Provide the [X, Y] coordinate of the cell's center where the given text is located.  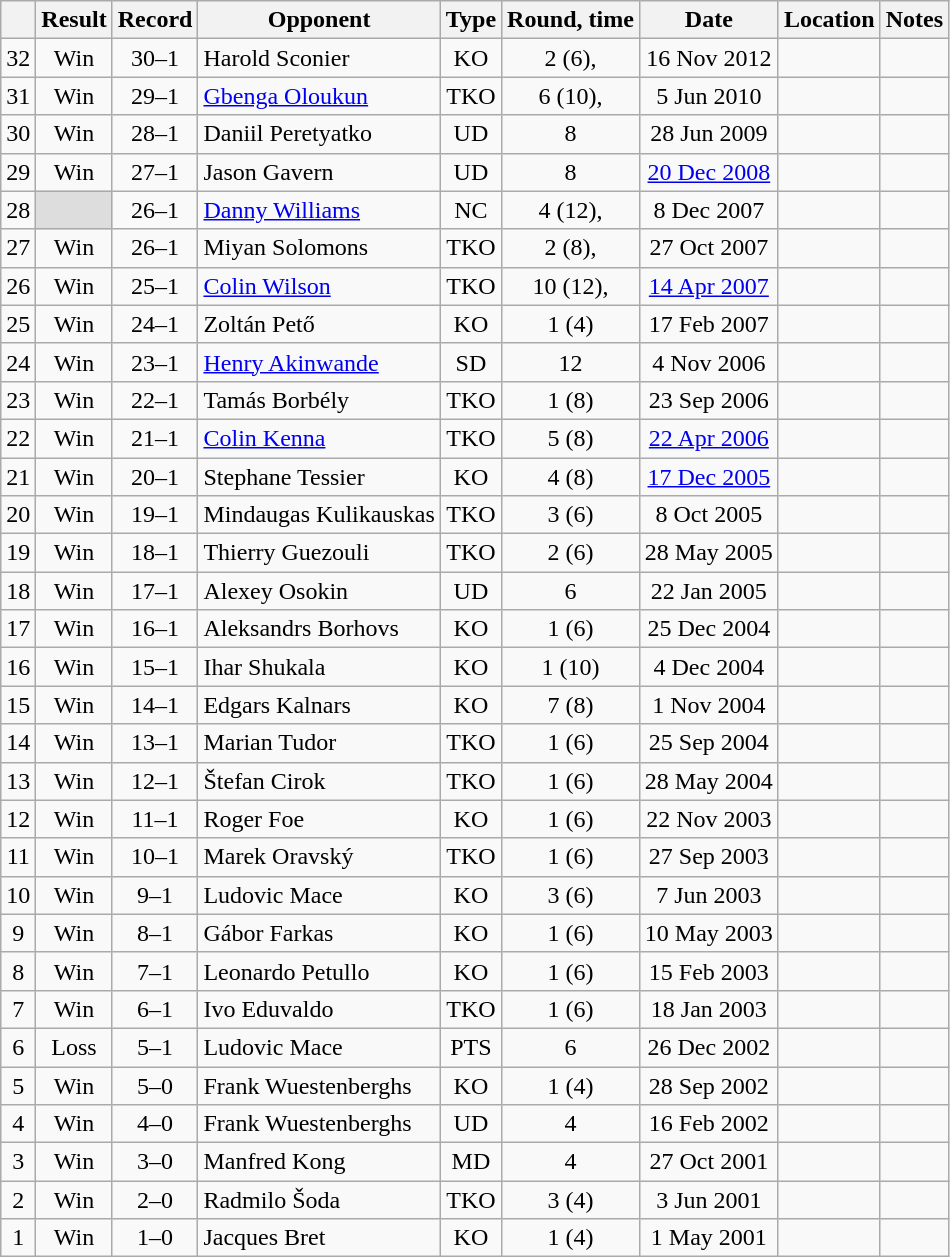
14 [18, 743]
24 [18, 362]
26 Dec 2002 [708, 1047]
Type [470, 20]
11–1 [155, 819]
20–1 [155, 477]
Marek Oravský [319, 857]
Manfred Kong [319, 1162]
14 Apr 2007 [708, 286]
19–1 [155, 515]
30–1 [155, 58]
9–1 [155, 895]
3 (4) [571, 1200]
Notes [914, 20]
Edgars Kalnars [319, 705]
Tamás Borbély [319, 400]
2 (8), [571, 248]
Harold Sconier [319, 58]
Jason Gavern [319, 172]
15–1 [155, 667]
9 [18, 933]
20 Dec 2008 [708, 172]
8 Oct 2005 [708, 515]
14–1 [155, 705]
22 Apr 2006 [708, 438]
Loss [74, 1047]
Result [74, 20]
16 Nov 2012 [708, 58]
Opponent [319, 20]
7 Jun 2003 [708, 895]
PTS [470, 1047]
21 [18, 477]
Stephane Tessier [319, 477]
27 Sep 2003 [708, 857]
Gábor Farkas [319, 933]
23 [18, 400]
13 [18, 781]
27 [18, 248]
27–1 [155, 172]
1 (8) [571, 400]
15 Feb 2003 [708, 971]
17 [18, 629]
4 (8) [571, 477]
Alexey Osokin [319, 591]
4 Dec 2004 [708, 667]
2 (6) [571, 553]
MD [470, 1162]
18–1 [155, 553]
3 [18, 1162]
Round, time [571, 20]
1 Nov 2004 [708, 705]
Daniil Peretyatko [319, 134]
Ihar Shukala [319, 667]
Mindaugas Kulikauskas [319, 515]
13–1 [155, 743]
1–0 [155, 1238]
5 Jun 2010 [708, 96]
23–1 [155, 362]
Date [708, 20]
Colin Wilson [319, 286]
16 [18, 667]
5–0 [155, 1085]
8–1 [155, 933]
Danny Williams [319, 210]
17–1 [155, 591]
10 (12), [571, 286]
10 [18, 895]
16–1 [155, 629]
Roger Foe [319, 819]
4 Nov 2006 [708, 362]
22 [18, 438]
17 Dec 2005 [708, 477]
29 [18, 172]
SD [470, 362]
5–1 [155, 1047]
29–1 [155, 96]
5 [18, 1085]
8 Dec 2007 [708, 210]
18 [18, 591]
28 May 2005 [708, 553]
25 [18, 324]
Miyan Solomons [319, 248]
20 [18, 515]
7 (8) [571, 705]
5 (8) [571, 438]
Henry Akinwande [319, 362]
Jacques Bret [319, 1238]
2–0 [155, 1200]
25 Dec 2004 [708, 629]
25 Sep 2004 [708, 743]
23 Sep 2006 [708, 400]
7–1 [155, 971]
12–1 [155, 781]
27 Oct 2001 [708, 1162]
1 [18, 1238]
1 (10) [571, 667]
26 [18, 286]
18 Jan 2003 [708, 1009]
28–1 [155, 134]
28 Jun 2009 [708, 134]
21–1 [155, 438]
1 May 2001 [708, 1238]
Leonardo Petullo [319, 971]
11 [18, 857]
Colin Kenna [319, 438]
NC [470, 210]
Zoltán Pető [319, 324]
31 [18, 96]
25–1 [155, 286]
22 Nov 2003 [708, 819]
3–0 [155, 1162]
28 May 2004 [708, 781]
30 [18, 134]
7 [18, 1009]
28 Sep 2002 [708, 1085]
Ivo Eduvaldo [319, 1009]
24–1 [155, 324]
3 Jun 2001 [708, 1200]
15 [18, 705]
22–1 [155, 400]
27 Oct 2007 [708, 248]
Location [829, 20]
Aleksandrs Borhovs [319, 629]
4–0 [155, 1124]
17 Feb 2007 [708, 324]
Štefan Cirok [319, 781]
2 (6), [571, 58]
32 [18, 58]
2 [18, 1200]
6 (10), [571, 96]
22 Jan 2005 [708, 591]
28 [18, 210]
4 (12), [571, 210]
Thierry Guezouli [319, 553]
Radmilo Šoda [319, 1200]
Gbenga Oloukun [319, 96]
10 May 2003 [708, 933]
16 Feb 2002 [708, 1124]
Record [155, 20]
6–1 [155, 1009]
10–1 [155, 857]
19 [18, 553]
Marian Tudor [319, 743]
